For the text-containing cell, return its midpoint in (X, Y) coordinate format. 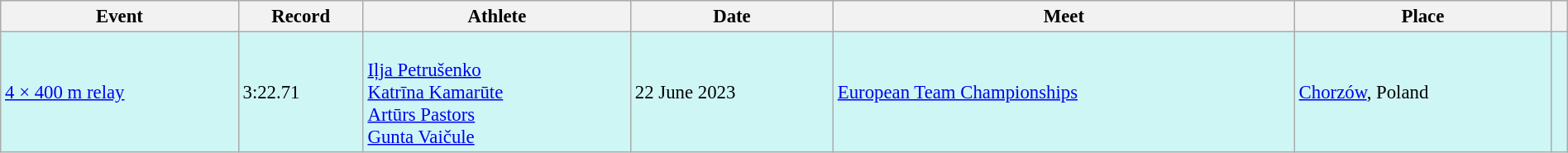
European Team Championships (1064, 93)
Date (733, 17)
Place (1422, 17)
22 June 2023 (733, 93)
3:22.71 (301, 93)
4 × 400 m relay (119, 93)
Event (119, 17)
Record (301, 17)
Athlete (496, 17)
Chorzów, Poland (1422, 93)
Iļja PetrušenkoKatrīna KamarūteArtūrs PastorsGunta Vaičule (496, 93)
Meet (1064, 17)
